Capture the cell that displays the provided text and extract its [x, y] central coordinate. 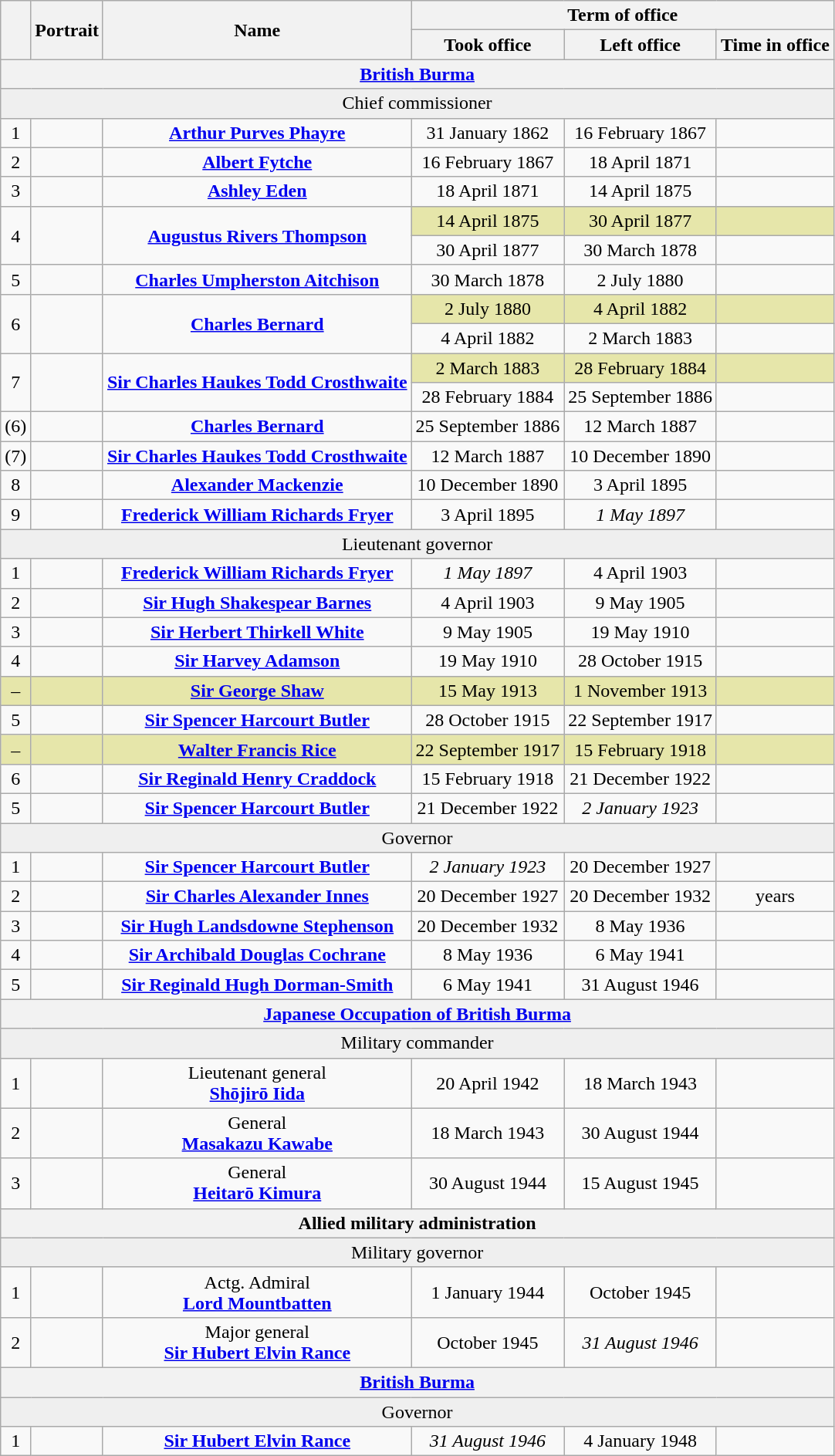
Allied military administration [417, 1223]
Took office [488, 45]
9 [15, 515]
Actg. AdmiralLord Mountbatten [257, 1292]
Sir Charles Alexander Innes [257, 897]
Sir Archibald Douglas Cochrane [257, 955]
Alexander Mackenzie [257, 485]
7 [15, 383]
Japanese Occupation of British Burma [417, 1014]
Chief commissioner [417, 103]
Albert Fytche [257, 162]
Sir George Shaw [257, 691]
years [775, 897]
Walter Francis Rice [257, 749]
Sir Herbert Thirkell White [257, 632]
15 August 1945 [641, 1184]
Sir Reginald Hugh Dorman-Smith [257, 985]
Lieutenant governor [417, 544]
GeneralMasakazu Kawabe [257, 1133]
Sir Hugh Shakespear Barnes [257, 603]
Military commander [417, 1043]
15 May 1913 [488, 691]
1 January 1944 [488, 1292]
31 January 1862 [488, 133]
8 [15, 485]
4 January 1948 [641, 1441]
Sir Reginald Henry Craddock [257, 779]
1 November 1913 [641, 691]
Arthur Purves Phayre [257, 133]
Sir Hugh Landsdowne Stephenson [257, 926]
Left office [641, 45]
Lieutenant generalShōjirō Iida [257, 1083]
20 April 1942 [488, 1083]
(7) [15, 456]
Sir Hubert Elvin Rance [257, 1441]
Name [257, 30]
Augustus Rivers Thompson [257, 235]
Term of office [622, 15]
Ashley Eden [257, 191]
(6) [15, 427]
GeneralHeitarō Kimura [257, 1184]
Charles Umpherston Aitchison [257, 279]
Sir Harvey Adamson [257, 661]
Military governor [417, 1252]
Portrait [67, 30]
Time in office [775, 45]
Major generalSir Hubert Elvin Rance [257, 1343]
